For the text-containing cell, return its midpoint in [X, Y] coordinate format. 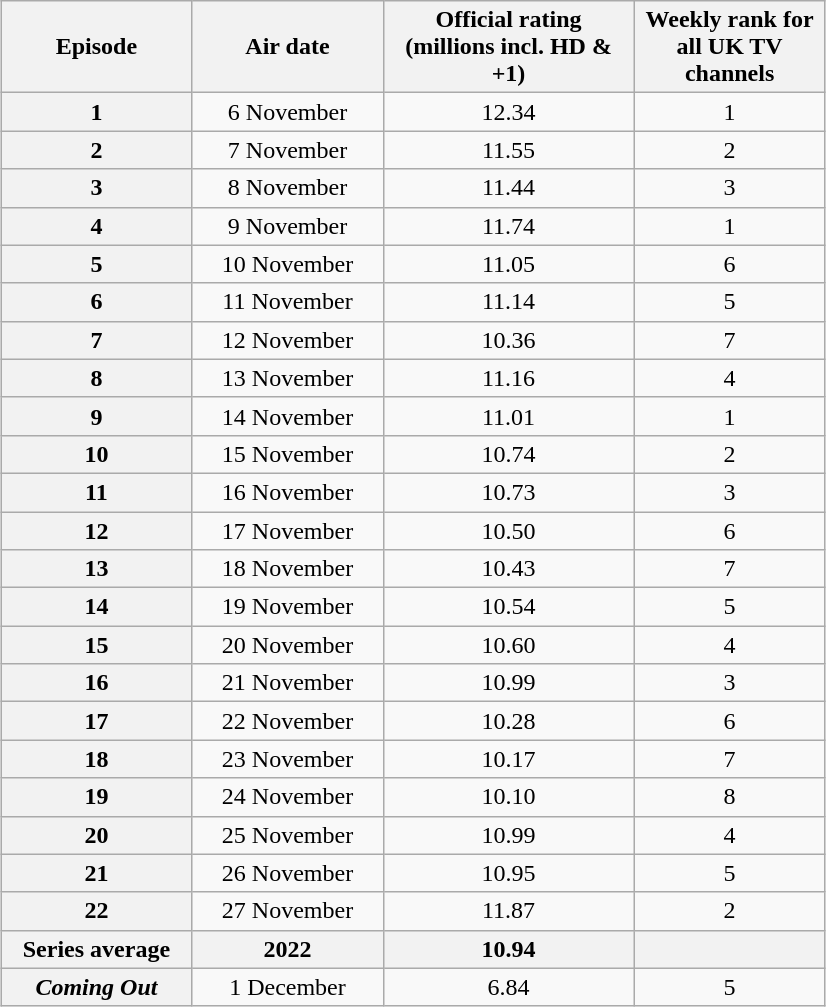
Coming Out [96, 987]
18 November [288, 569]
11.55 [508, 150]
13 November [288, 378]
11.05 [508, 264]
11.87 [508, 911]
20 November [288, 645]
19 November [288, 607]
Air date [288, 47]
10.60 [508, 645]
10.28 [508, 721]
10 November [288, 264]
12.34 [508, 112]
11.16 [508, 378]
10.50 [508, 531]
Weekly rank for all UK TV channels [730, 47]
23 November [288, 759]
11.14 [508, 302]
25 November [288, 835]
10.17 [508, 759]
Series average [96, 949]
10.73 [508, 492]
10.54 [508, 607]
10.95 [508, 873]
13 [96, 569]
15 [96, 645]
12 November [288, 340]
9 November [288, 226]
10.10 [508, 797]
14 [96, 607]
15 November [288, 454]
16 [96, 683]
Episode [96, 47]
17 November [288, 531]
Official rating (millions incl. HD & +1) [508, 47]
21 November [288, 683]
10.94 [508, 949]
10.36 [508, 340]
20 [96, 835]
8 November [288, 188]
11.01 [508, 416]
6 November [288, 112]
22 [96, 911]
9 [96, 416]
12 [96, 531]
2022 [288, 949]
10.43 [508, 569]
7 November [288, 150]
27 November [288, 911]
21 [96, 873]
16 November [288, 492]
11.44 [508, 188]
19 [96, 797]
10.74 [508, 454]
11 November [288, 302]
14 November [288, 416]
24 November [288, 797]
6.84 [508, 987]
10 [96, 454]
11.74 [508, 226]
18 [96, 759]
11 [96, 492]
22 November [288, 721]
1 December [288, 987]
26 November [288, 873]
17 [96, 721]
